Output the (x, y) coordinate of the center of the cell containing the given text.  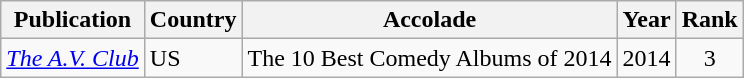
Rank (710, 20)
US (193, 58)
2014 (646, 58)
The A.V. Club (73, 58)
Country (193, 20)
The 10 Best Comedy Albums of 2014 (430, 58)
Accolade (430, 20)
Year (646, 20)
Publication (73, 20)
3 (710, 58)
